Provide the [X, Y] coordinate of the cell's center where the given text is located.  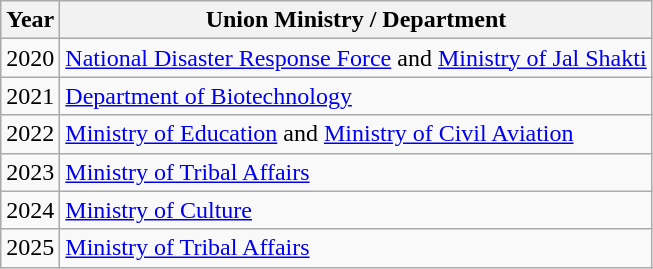
Ministry of Culture [356, 210]
2022 [30, 134]
2023 [30, 172]
Department of Biotechnology [356, 96]
2021 [30, 96]
Union Ministry / Department [356, 20]
2025 [30, 248]
2020 [30, 58]
Year [30, 20]
Ministry of Education and Ministry of Civil Aviation [356, 134]
2024 [30, 210]
National Disaster Response Force and Ministry of Jal Shakti [356, 58]
